Search for the cell housing the specified text and yield its (x, y) center coordinate. 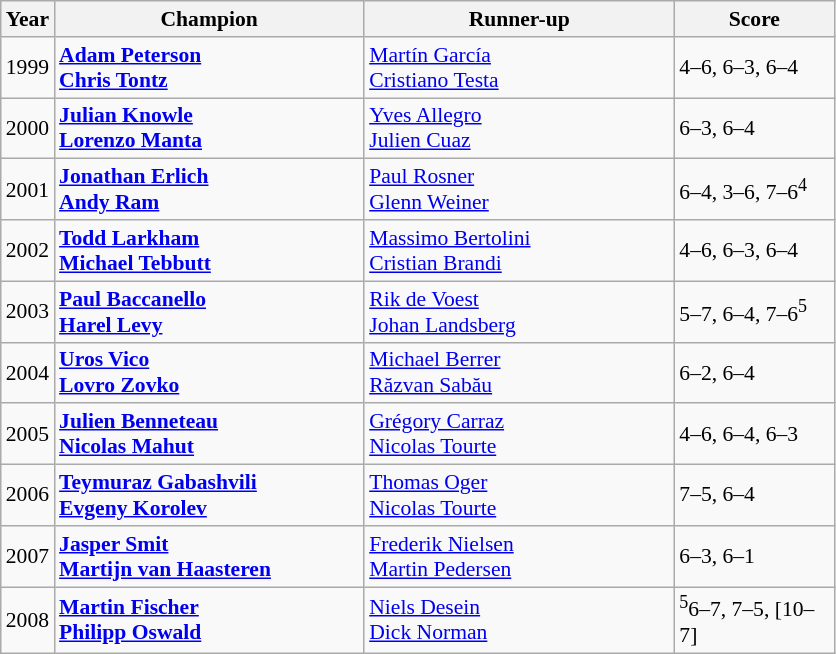
Score (754, 19)
2003 (28, 312)
Year (28, 19)
Julian Knowle Lorenzo Manta (209, 128)
6–3, 6–1 (754, 556)
2007 (28, 556)
56–7, 7–5, [10–7] (754, 620)
Niels Desein Dick Norman (519, 620)
Grégory Carraz Nicolas Tourte (519, 434)
Jasper Smit Martijn van Haasteren (209, 556)
2002 (28, 250)
Massimo Bertolini Cristian Brandi (519, 250)
2008 (28, 620)
Frederik Nielsen Martin Pedersen (519, 556)
6–4, 3–6, 7–64 (754, 190)
5–7, 6–4, 7–65 (754, 312)
Jonathan Erlich Andy Ram (209, 190)
2001 (28, 190)
Yves Allegro Julien Cuaz (519, 128)
Champion (209, 19)
Paul Baccanello Harel Levy (209, 312)
6–2, 6–4 (754, 372)
Uros Vico Lovro Zovko (209, 372)
1999 (28, 68)
2006 (28, 496)
2004 (28, 372)
7–5, 6–4 (754, 496)
Paul Rosner Glenn Weiner (519, 190)
Teymuraz Gabashvili Evgeny Korolev (209, 496)
Martín García Cristiano Testa (519, 68)
Martin Fischer Philipp Oswald (209, 620)
Runner-up (519, 19)
Rik de Voest Johan Landsberg (519, 312)
2000 (28, 128)
2005 (28, 434)
4–6, 6–4, 6–3 (754, 434)
Julien Benneteau Nicolas Mahut (209, 434)
Adam Peterson Chris Tontz (209, 68)
6–3, 6–4 (754, 128)
Thomas Oger Nicolas Tourte (519, 496)
Todd Larkham Michael Tebbutt (209, 250)
Michael Berrer Răzvan Sabău (519, 372)
